Identify which cell holds the provided text, then report its [X, Y] central coordinate. 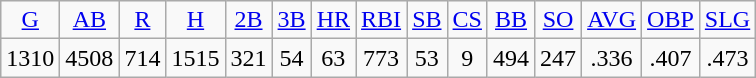
54 [292, 58]
G [30, 20]
H [196, 20]
AVG [612, 20]
AB [90, 20]
CS [467, 20]
HR [333, 20]
RBI [382, 20]
.473 [727, 58]
4508 [90, 58]
.336 [612, 58]
BB [510, 20]
63 [333, 58]
3B [292, 20]
SB [427, 20]
R [142, 20]
1515 [196, 58]
714 [142, 58]
773 [382, 58]
2B [248, 20]
SLG [727, 20]
247 [558, 58]
321 [248, 58]
OBP [671, 20]
494 [510, 58]
SO [558, 20]
53 [427, 58]
.407 [671, 58]
9 [467, 58]
1310 [30, 58]
